Output the (X, Y) coordinate of the center of the cell containing the given text.  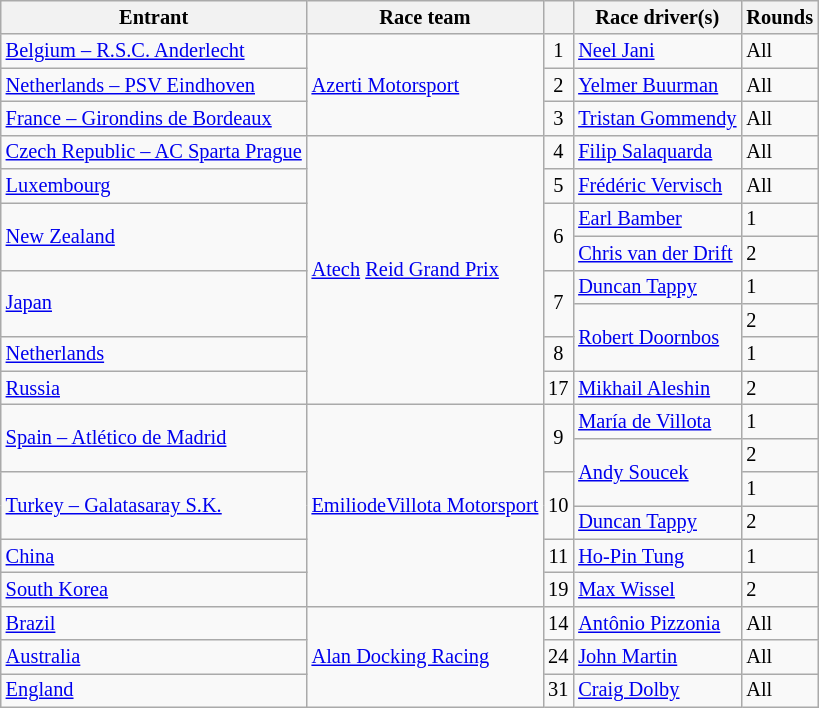
Ho-Pin Tung (657, 556)
Entrant (154, 17)
New Zealand (154, 236)
María de Villota (657, 421)
Race driver(s) (657, 17)
9 (558, 438)
19 (558, 589)
Netherlands (154, 354)
Rounds (780, 17)
24 (558, 657)
8 (558, 354)
10 (558, 506)
4 (558, 152)
Czech Republic – AC Sparta Prague (154, 152)
China (154, 556)
Luxembourg (154, 186)
11 (558, 556)
14 (558, 623)
6 (558, 236)
England (154, 690)
Yelmer Buurman (657, 85)
17 (558, 388)
Azerti Motorsport (426, 84)
Atech Reid Grand Prix (426, 270)
Australia (154, 657)
Netherlands – PSV Eindhoven (154, 85)
Mikhail Aleshin (657, 388)
Max Wissel (657, 589)
Andy Soucek (657, 472)
South Korea (154, 589)
Antônio Pizzonia (657, 623)
Neel Jani (657, 51)
Earl Bamber (657, 219)
France – Girondins de Bordeaux (154, 118)
Spain – Atlético de Madrid (154, 438)
Filip Salaquarda (657, 152)
Russia (154, 388)
Frédéric Vervisch (657, 186)
EmiliodeVillota Motorsport (426, 505)
John Martin (657, 657)
Race team (426, 17)
7 (558, 304)
Tristan Gommendy (657, 118)
Belgium – R.S.C. Anderlecht (154, 51)
Chris van der Drift (657, 253)
Alan Docking Racing (426, 656)
Brazil (154, 623)
Craig Dolby (657, 690)
Robert Doornbos (657, 336)
31 (558, 690)
Japan (154, 304)
3 (558, 118)
Turkey – Galatasaray S.K. (154, 506)
5 (558, 186)
